Extract the (x, y) coordinate from the center of the cell holding the provided text.  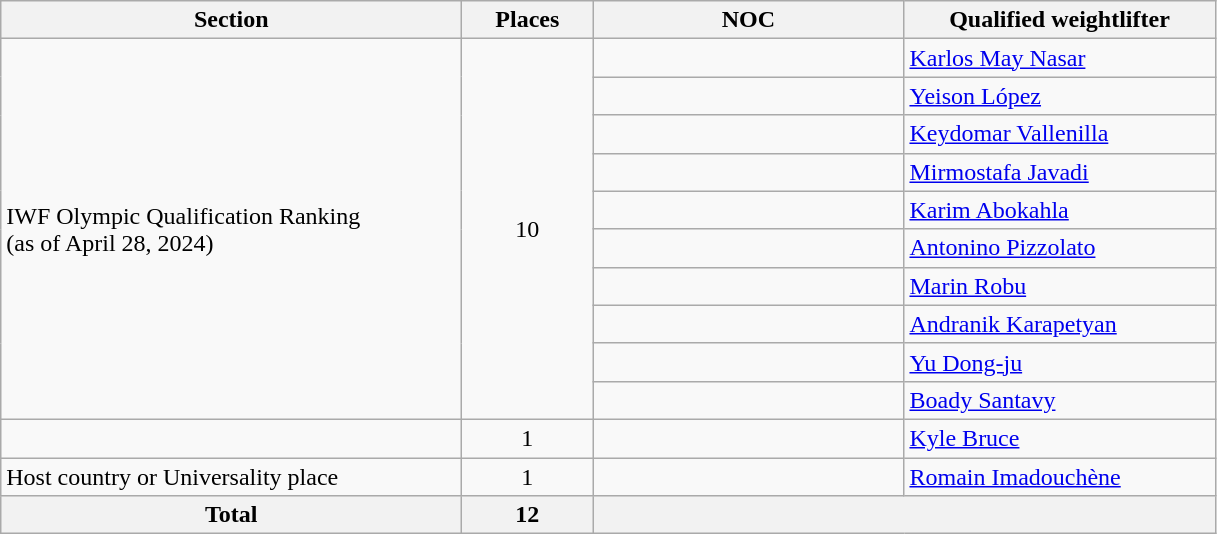
Antonino Pizzolato (1060, 248)
Section (232, 20)
Boady Santavy (1060, 400)
Yu Dong-ju (1060, 362)
Yeison López (1060, 96)
IWF Olympic Qualification Ranking(as of April 28, 2024) (232, 230)
Host country or Universality place (232, 477)
10 (528, 230)
12 (528, 515)
Marin Robu (1060, 286)
Kyle Bruce (1060, 438)
Andranik Karapetyan (1060, 324)
Keydomar Vallenilla (1060, 134)
Mirmostafa Javadi (1060, 172)
Karlos May Nasar (1060, 58)
Places (528, 20)
Qualified weightlifter (1060, 20)
Karim Abokahla (1060, 210)
NOC (748, 20)
Total (232, 515)
Romain Imadouchène (1060, 477)
